For the text-containing cell, return its midpoint in [x, y] coordinate format. 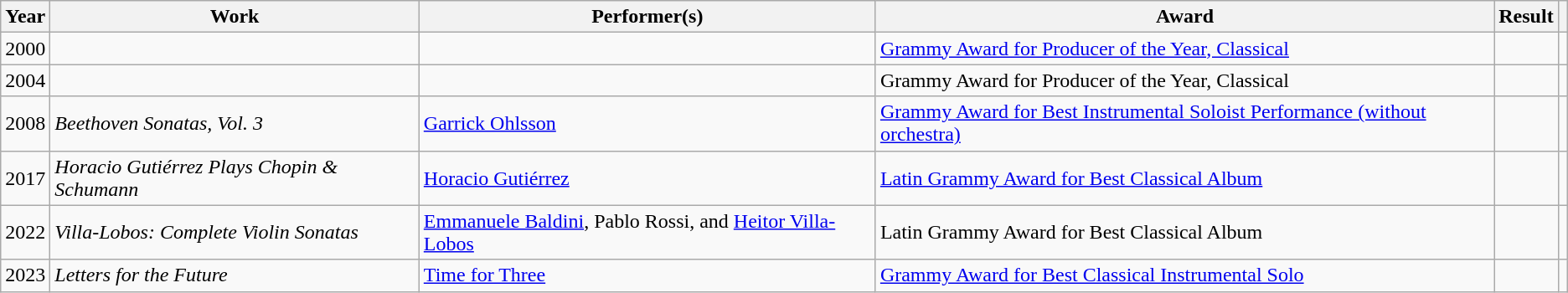
2023 [25, 275]
2000 [25, 49]
2008 [25, 124]
Year [25, 17]
Horacio Gutiérrez [647, 177]
2022 [25, 233]
Garrick Ohlsson [647, 124]
2017 [25, 177]
2004 [25, 80]
Emmanuele Baldini, Pablo Rossi, and Heitor Villa-Lobos [647, 233]
Result [1526, 17]
Grammy Award for Best Instrumental Soloist Performance (without orchestra) [1184, 124]
Villa-Lobos: Complete Violin Sonatas [235, 233]
Grammy Award for Best Classical Instrumental Solo [1184, 275]
Horacio Gutiérrez Plays Chopin & Schumann [235, 177]
Performer(s) [647, 17]
Time for Three [647, 275]
Award [1184, 17]
Work [235, 17]
Beethoven Sonatas, Vol. 3 [235, 124]
Letters for the Future [235, 275]
